Search for the cell housing the specified text and yield its [X, Y] center coordinate. 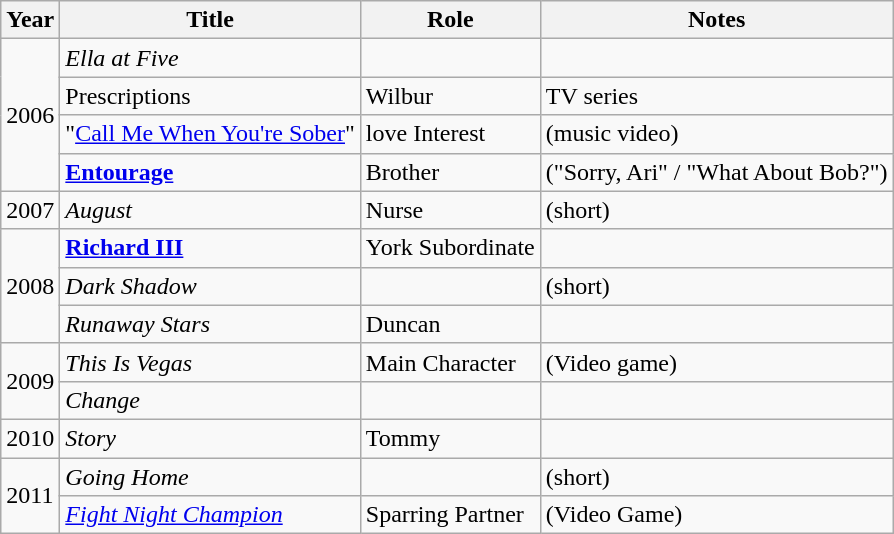
Title [210, 20]
2006 [30, 115]
August [210, 210]
Change [210, 400]
"Call Me When You're Sober" [210, 134]
Duncan [450, 324]
Prescriptions [210, 96]
Wilbur [450, 96]
2011 [30, 496]
Year [30, 20]
Tommy [450, 438]
2007 [30, 210]
2010 [30, 438]
Role [450, 20]
(Video Game) [716, 515]
(Video game) [716, 362]
Main Character [450, 362]
love Interest [450, 134]
Brother [450, 172]
Fight Night Champion [210, 515]
Entourage [210, 172]
Richard III [210, 248]
This Is Vegas [210, 362]
Notes [716, 20]
(music video) [716, 134]
Ella at Five [210, 58]
Nurse [450, 210]
("Sorry, Ari" / "What About Bob?") [716, 172]
2009 [30, 381]
TV series [716, 96]
Going Home [210, 477]
2008 [30, 286]
Sparring Partner [450, 515]
Dark Shadow [210, 286]
Story [210, 438]
Runaway Stars [210, 324]
York Subordinate [450, 248]
